From the cell containing the given text, extract its center point as (x, y) coordinate. 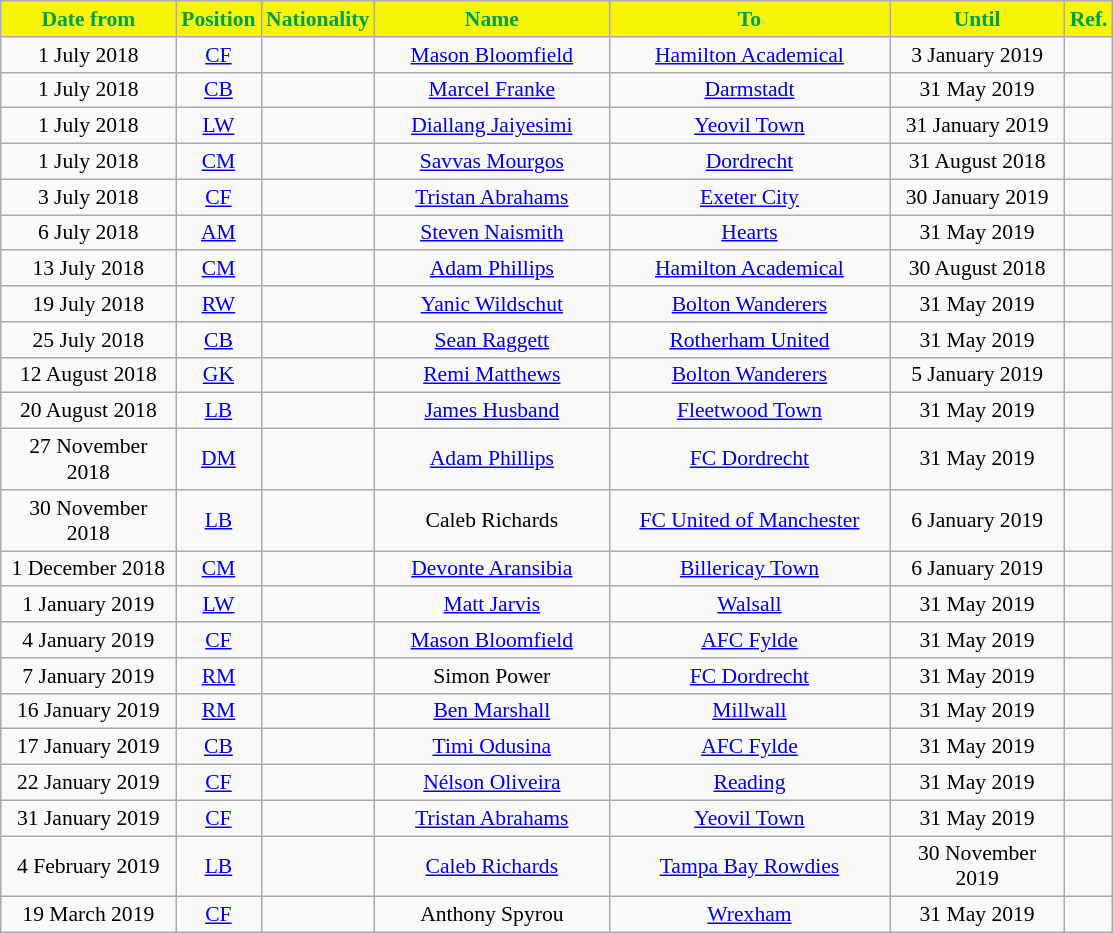
Wrexham (749, 915)
Darmstadt (749, 90)
FC United of Manchester (749, 520)
Nélson Oliveira (492, 783)
Sean Raggett (492, 340)
Nationality (318, 19)
Simon Power (492, 676)
DM (218, 460)
30 January 2019 (978, 197)
To (749, 19)
Hearts (749, 233)
4 February 2019 (88, 866)
Steven Naismith (492, 233)
Date from (88, 19)
Savvas Mourgos (492, 162)
Ben Marshall (492, 711)
19 March 2019 (88, 915)
Tampa Bay Rowdies (749, 866)
30 November 2019 (978, 866)
6 July 2018 (88, 233)
Millwall (749, 711)
Name (492, 19)
16 January 2019 (88, 711)
13 July 2018 (88, 269)
31 August 2018 (978, 162)
12 August 2018 (88, 375)
27 November 2018 (88, 460)
Matt Jarvis (492, 605)
Until (978, 19)
Marcel Franke (492, 90)
17 January 2019 (88, 747)
GK (218, 375)
1 December 2018 (88, 569)
James Husband (492, 411)
3 January 2019 (978, 55)
4 January 2019 (88, 640)
30 November 2018 (88, 520)
Diallang Jaiyesimi (492, 126)
22 January 2019 (88, 783)
Dordrecht (749, 162)
Rotherham United (749, 340)
RW (218, 304)
Devonte Aransibia (492, 569)
Ref. (1089, 19)
3 July 2018 (88, 197)
Reading (749, 783)
Position (218, 19)
AM (218, 233)
19 July 2018 (88, 304)
20 August 2018 (88, 411)
Anthony Spyrou (492, 915)
7 January 2019 (88, 676)
25 July 2018 (88, 340)
Billericay Town (749, 569)
1 January 2019 (88, 605)
Walsall (749, 605)
Exeter City (749, 197)
5 January 2019 (978, 375)
30 August 2018 (978, 269)
Timi Odusina (492, 747)
Yanic Wildschut (492, 304)
Remi Matthews (492, 375)
Fleetwood Town (749, 411)
